From the cell containing the given text, extract its center point as [x, y] coordinate. 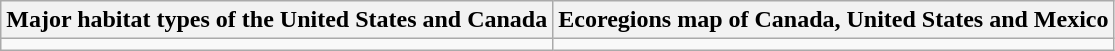
Ecoregions map of Canada, United States and Mexico [834, 20]
Major habitat types of the United States and Canada [277, 20]
